Extract the [x, y] coordinate from the center of the cell holding the provided text.  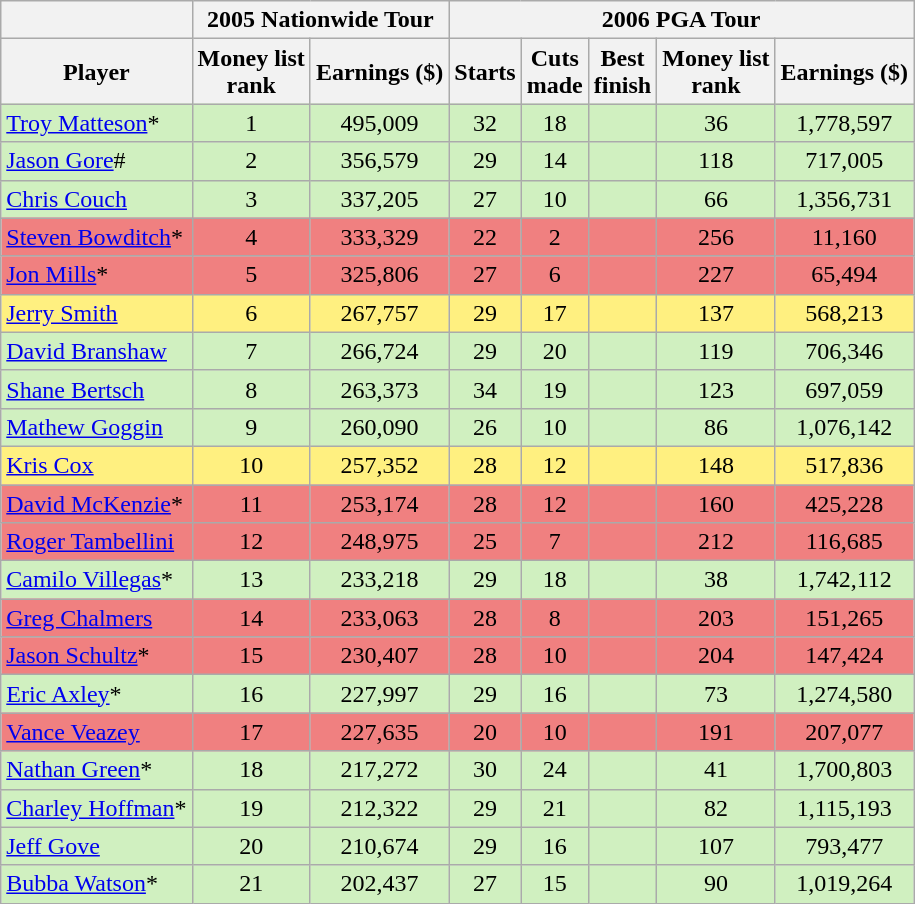
495,009 [379, 123]
5 [251, 275]
Jason Gore# [96, 161]
203 [716, 618]
Jason Schultz* [96, 656]
230,407 [379, 656]
1,700,803 [844, 770]
90 [716, 884]
191 [716, 732]
202,437 [379, 884]
227,635 [379, 732]
697,059 [844, 389]
25 [485, 542]
11 [251, 503]
Cutsmade [554, 72]
22 [485, 237]
116,685 [844, 542]
13 [251, 580]
204 [716, 656]
248,975 [379, 542]
30 [485, 770]
425,228 [844, 503]
1,076,142 [844, 427]
86 [716, 427]
210,674 [379, 846]
356,579 [379, 161]
266,724 [379, 351]
257,352 [379, 465]
118 [716, 161]
212,322 [379, 808]
Starts [485, 72]
David Branshaw [96, 351]
Bubba Watson* [96, 884]
148 [716, 465]
38 [716, 580]
Charley Hoffman* [96, 808]
233,063 [379, 618]
1,115,193 [844, 808]
123 [716, 389]
11,160 [844, 237]
337,205 [379, 199]
Jerry Smith [96, 313]
793,477 [844, 846]
Eric Axley* [96, 694]
Shane Bertsch [96, 389]
3 [251, 199]
212 [716, 542]
Roger Tambellini [96, 542]
41 [716, 770]
263,373 [379, 389]
Nathan Green* [96, 770]
Kris Cox [96, 465]
706,346 [844, 351]
233,218 [379, 580]
1,019,264 [844, 884]
227 [716, 275]
Greg Chalmers [96, 618]
207,077 [844, 732]
151,265 [844, 618]
260,090 [379, 427]
325,806 [379, 275]
2005 Nationwide Tour [320, 20]
267,757 [379, 313]
Camilo Villegas* [96, 580]
Steven Bowditch* [96, 237]
333,329 [379, 237]
1,356,731 [844, 199]
Player [96, 72]
107 [716, 846]
717,005 [844, 161]
34 [485, 389]
227,997 [379, 694]
24 [554, 770]
217,272 [379, 770]
32 [485, 123]
26 [485, 427]
4 [251, 237]
160 [716, 503]
Mathew Goggin [96, 427]
David McKenzie* [96, 503]
568,213 [844, 313]
Jon Mills* [96, 275]
517,836 [844, 465]
66 [716, 199]
9 [251, 427]
1,274,580 [844, 694]
73 [716, 694]
119 [716, 351]
1,778,597 [844, 123]
1 [251, 123]
Troy Matteson* [96, 123]
137 [716, 313]
256 [716, 237]
147,424 [844, 656]
36 [716, 123]
Chris Couch [96, 199]
Jeff Gove [96, 846]
2006 PGA Tour [682, 20]
Vance Veazey [96, 732]
Bestfinish [622, 72]
65,494 [844, 275]
1,742,112 [844, 580]
253,174 [379, 503]
82 [716, 808]
